Determine the (X, Y) coordinate at the center of the cell enclosing the given text.  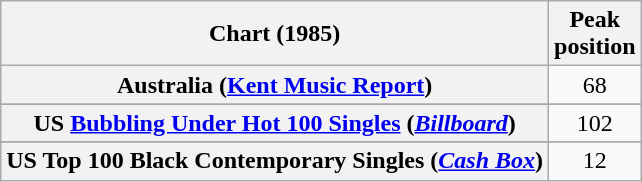
US Top 100 Black Contemporary Singles (Cash Box) (275, 161)
US Bubbling Under Hot 100 Singles (Billboard) (275, 123)
Peakposition (595, 34)
12 (595, 161)
68 (595, 85)
102 (595, 123)
Chart (1985) (275, 34)
Australia (Kent Music Report) (275, 85)
